Search for the cell housing the specified text and yield its [X, Y] center coordinate. 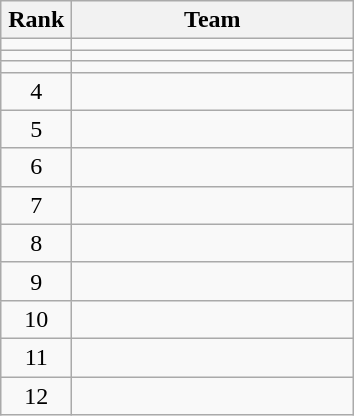
4 [36, 91]
8 [36, 243]
12 [36, 395]
7 [36, 205]
10 [36, 319]
9 [36, 281]
6 [36, 167]
Team [212, 20]
Rank [36, 20]
5 [36, 129]
11 [36, 357]
